Detect which cell encompasses the target text, then output its (x, y) center coordinate. 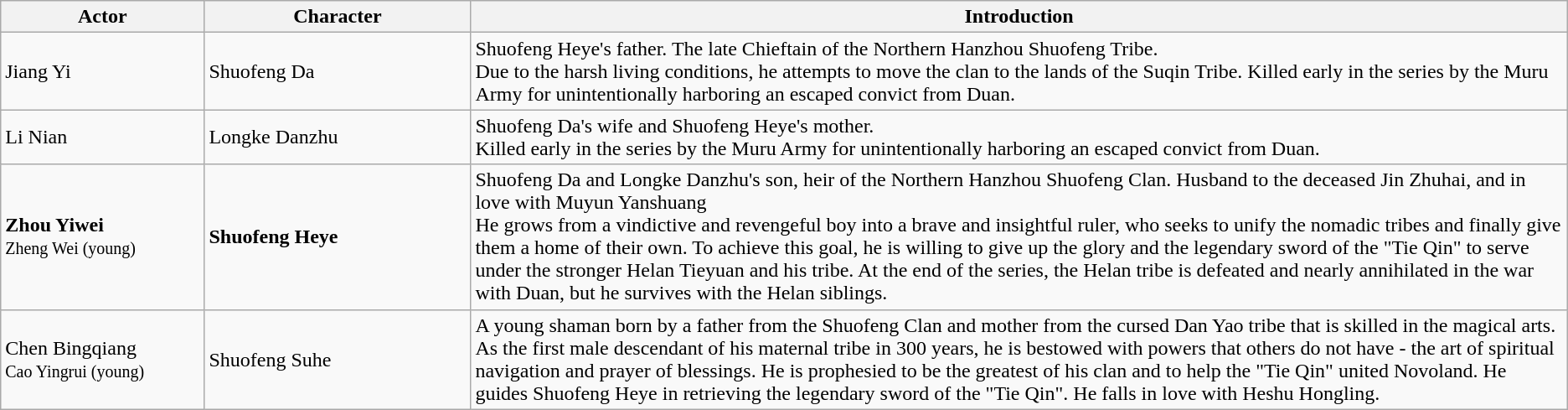
Introduction (1019, 17)
Zhou YiweiZheng Wei (young) (102, 236)
Li Nian (102, 138)
Actor (102, 17)
Shuofeng Da's wife and Shuofeng Heye's mother.Killed early in the series by the Muru Army for unintentionally harboring an escaped convict from Duan. (1019, 138)
Shuofeng Heye (338, 236)
Longke Danzhu (338, 138)
Jiang Yi (102, 71)
Shuofeng Da (338, 71)
Shuofeng Suhe (338, 359)
Character (338, 17)
Chen BingqiangCao Yingrui (young) (102, 359)
